Capture the cell that displays the provided text and extract its (x, y) central coordinate. 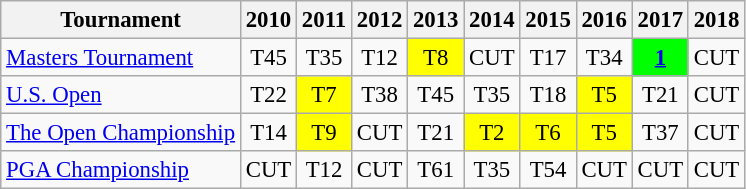
2015 (548, 20)
T14 (268, 133)
T9 (324, 133)
2016 (604, 20)
2010 (268, 20)
T8 (436, 58)
PGA Championship (121, 170)
The Open Championship (121, 133)
T18 (548, 95)
T38 (379, 95)
T34 (604, 58)
T37 (660, 133)
2011 (324, 20)
2013 (436, 20)
T22 (268, 95)
T7 (324, 95)
2018 (716, 20)
Tournament (121, 20)
T17 (548, 58)
U.S. Open (121, 95)
1 (660, 58)
T61 (436, 170)
T6 (548, 133)
T54 (548, 170)
2017 (660, 20)
2012 (379, 20)
T2 (492, 133)
Masters Tournament (121, 58)
2014 (492, 20)
